From the cell containing the given text, extract its center point as [X, Y] coordinate. 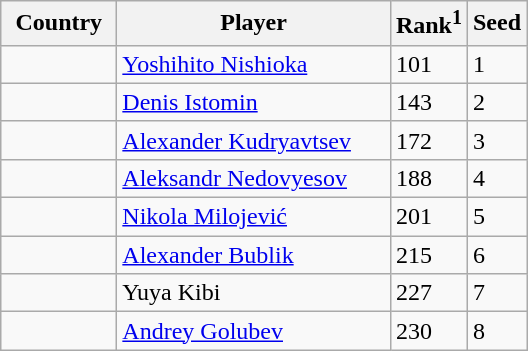
6 [496, 255]
Player [254, 24]
Andrey Golubev [254, 331]
Seed [496, 24]
8 [496, 331]
Yoshihito Nishioka [254, 64]
Alexander Bublik [254, 255]
7 [496, 293]
172 [428, 140]
4 [496, 178]
Nikola Milojević [254, 217]
Aleksandr Nedovyesov [254, 178]
215 [428, 255]
Alexander Kudryavtsev [254, 140]
101 [428, 64]
Country [59, 24]
143 [428, 102]
227 [428, 293]
2 [496, 102]
Denis Istomin [254, 102]
3 [496, 140]
Rank1 [428, 24]
Yuya Kibi [254, 293]
1 [496, 64]
230 [428, 331]
5 [496, 217]
188 [428, 178]
201 [428, 217]
